Find where the given text appears and provide that cell's center as [X, Y] coordinate. 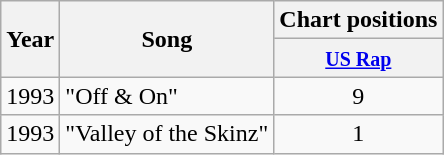
9 [358, 96]
Year [30, 39]
1 [358, 134]
Chart positions [358, 20]
Song [167, 39]
"Off & On" [167, 96]
US Rap [358, 58]
"Valley of the Skinz" [167, 134]
